For the text-containing cell, return its midpoint in (X, Y) coordinate format. 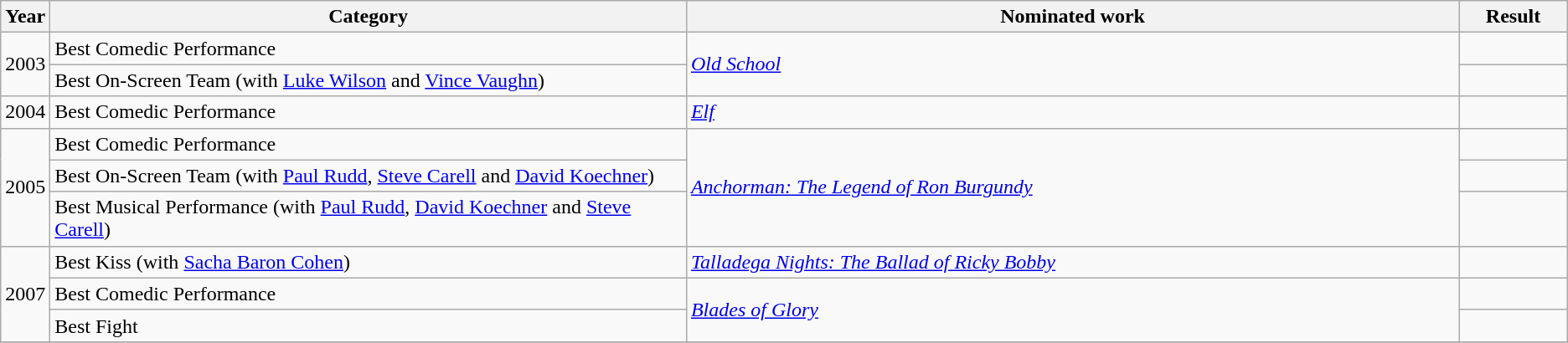
Elf (1072, 112)
Old School (1072, 64)
Best Musical Performance (with Paul Rudd, David Koechner and Steve Carell) (369, 219)
Result (1513, 17)
Anchorman: The Legend of Ron Burgundy (1072, 187)
Best Fight (369, 325)
2003 (25, 64)
Nominated work (1072, 17)
Blades of Glory (1072, 310)
2004 (25, 112)
Best Kiss (with Sacha Baron Cohen) (369, 262)
Category (369, 17)
Best On-Screen Team (with Paul Rudd, Steve Carell and David Koechner) (369, 176)
Best On-Screen Team (with Luke Wilson and Vince Vaughn) (369, 80)
Year (25, 17)
2007 (25, 294)
Talladega Nights: The Ballad of Ricky Bobby (1072, 262)
2005 (25, 187)
